Find where the given text appears and provide that cell's center as (X, Y) coordinate. 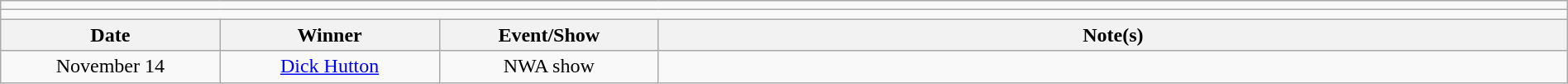
Dick Hutton (329, 67)
Winner (329, 35)
Note(s) (1113, 35)
November 14 (111, 67)
Event/Show (549, 35)
NWA show (549, 67)
Date (111, 35)
